Return the [X, Y] coordinate for the center point of the cell that contains the specified text.  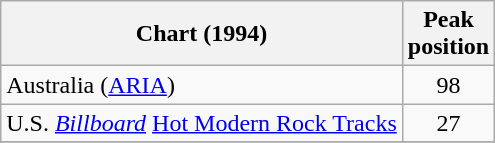
27 [448, 123]
Australia (ARIA) [202, 85]
98 [448, 85]
Peakposition [448, 34]
U.S. Billboard Hot Modern Rock Tracks [202, 123]
Chart (1994) [202, 34]
